Pinpoint the cell where the given text exists, returning its [x, y] midpoint coordinate. 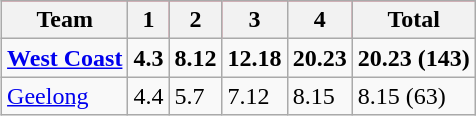
4.4 [148, 96]
12.18 [254, 58]
3 [254, 20]
7.12 [254, 96]
20.23 [320, 58]
4.3 [148, 58]
Team [65, 20]
1 [148, 20]
8.15 [320, 96]
4 [320, 20]
West Coast [65, 58]
2 [196, 20]
5.7 [196, 96]
8.15 (63) [414, 96]
8.12 [196, 58]
Total [414, 20]
Geelong [65, 96]
20.23 (143) [414, 58]
